Locate the cell with the specified text and output its [x, y] center coordinate. 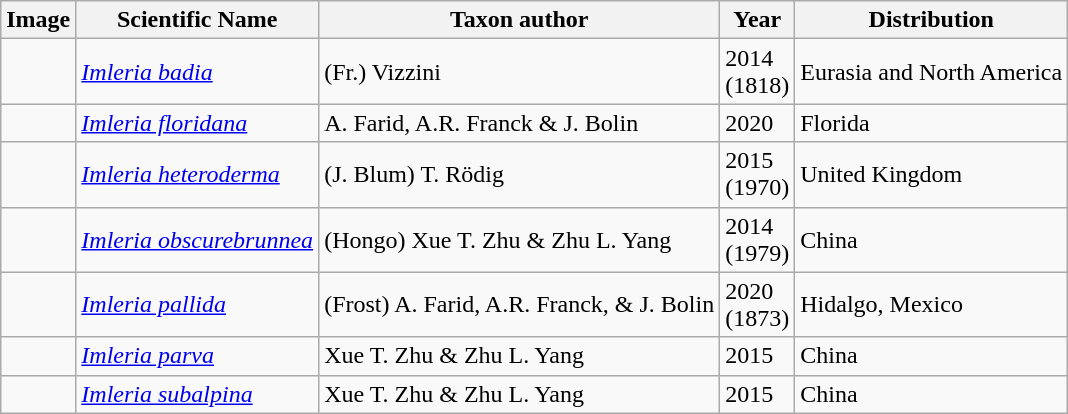
Hidalgo, Mexico [932, 304]
A. Farid, A.R. Franck & J. Bolin [520, 123]
Imleria parva [198, 356]
Eurasia and North America [932, 72]
Imleria pallida [198, 304]
2020 [758, 123]
Scientific Name [198, 20]
2014(1979) [758, 240]
Imleria heteroderma [198, 174]
(Fr.) Vizzini [520, 72]
Year [758, 20]
Taxon author [520, 20]
Imleria subalpina [198, 394]
Imleria floridana [198, 123]
Image [38, 20]
Imleria badia [198, 72]
Distribution [932, 20]
Imleria obscurebrunnea [198, 240]
(Hongo) Xue T. Zhu & Zhu L. Yang [520, 240]
2015(1970) [758, 174]
(J. Blum) T. Rödig [520, 174]
(Frost) A. Farid, A.R. Franck, & J. Bolin [520, 304]
2014(1818) [758, 72]
Florida [932, 123]
United Kingdom [932, 174]
2020(1873) [758, 304]
